Return the (X, Y) coordinate for the center point of the cell that contains the specified text.  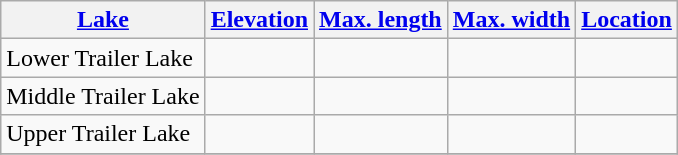
Middle Trailer Lake (103, 96)
Location (627, 20)
Upper Trailer Lake (103, 134)
Lake (103, 20)
Elevation (259, 20)
Max. width (511, 20)
Lower Trailer Lake (103, 58)
Max. length (381, 20)
